From the cell containing the given text, extract its center point as (X, Y) coordinate. 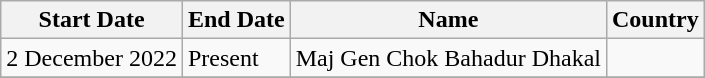
End Date (236, 20)
Start Date (92, 20)
2 December 2022 (92, 58)
Country (655, 20)
Present (236, 58)
Name (448, 20)
Maj Gen Chok Bahadur Dhakal (448, 58)
